Find where the given text appears and provide that cell's center as [x, y] coordinate. 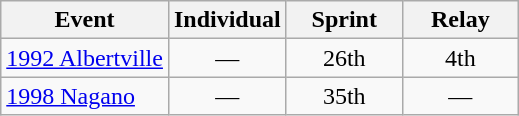
Sprint [344, 20]
Event [85, 20]
Relay [460, 20]
26th [344, 58]
35th [344, 96]
4th [460, 58]
1992 Albertville [85, 58]
Individual [227, 20]
1998 Nagano [85, 96]
